Search for the cell housing the specified text and yield its [X, Y] center coordinate. 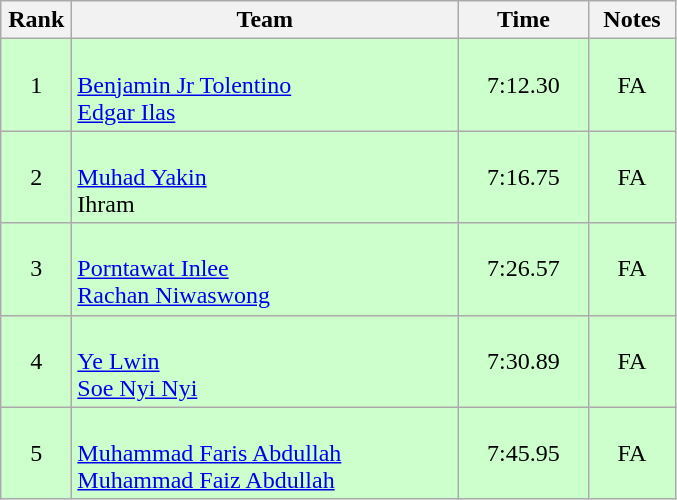
7:16.75 [524, 177]
Rank [36, 20]
7:45.95 [524, 453]
Benjamin Jr TolentinoEdgar Ilas [265, 85]
Porntawat InleeRachan Niwaswong [265, 269]
7:30.89 [524, 361]
Muhammad Faris AbdullahMuhammad Faiz Abdullah [265, 453]
1 [36, 85]
Muhad YakinIhram [265, 177]
4 [36, 361]
Time [524, 20]
7:12.30 [524, 85]
3 [36, 269]
Notes [632, 20]
5 [36, 453]
Team [265, 20]
7:26.57 [524, 269]
2 [36, 177]
Ye LwinSoe Nyi Nyi [265, 361]
